Capture the cell that displays the provided text and extract its (X, Y) central coordinate. 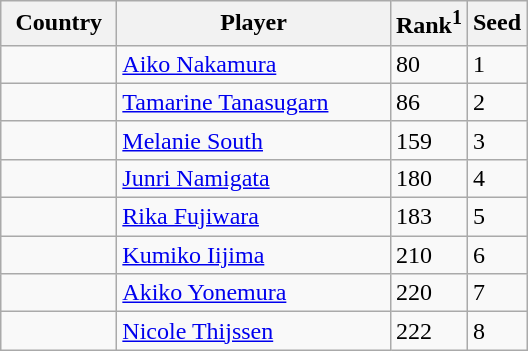
222 (428, 331)
Akiko Yonemura (254, 293)
210 (428, 255)
4 (496, 178)
3 (496, 140)
2 (496, 102)
159 (428, 140)
220 (428, 293)
183 (428, 217)
5 (496, 217)
1 (496, 64)
Rika Fujiwara (254, 217)
180 (428, 178)
Aiko Nakamura (254, 64)
7 (496, 293)
6 (496, 255)
Junri Namigata (254, 178)
Rank1 (428, 24)
Player (254, 24)
Seed (496, 24)
80 (428, 64)
Country (59, 24)
86 (428, 102)
8 (496, 331)
Melanie South (254, 140)
Nicole Thijssen (254, 331)
Tamarine Tanasugarn (254, 102)
Kumiko Iijima (254, 255)
